Identify which cell holds the provided text, then report its [X, Y] central coordinate. 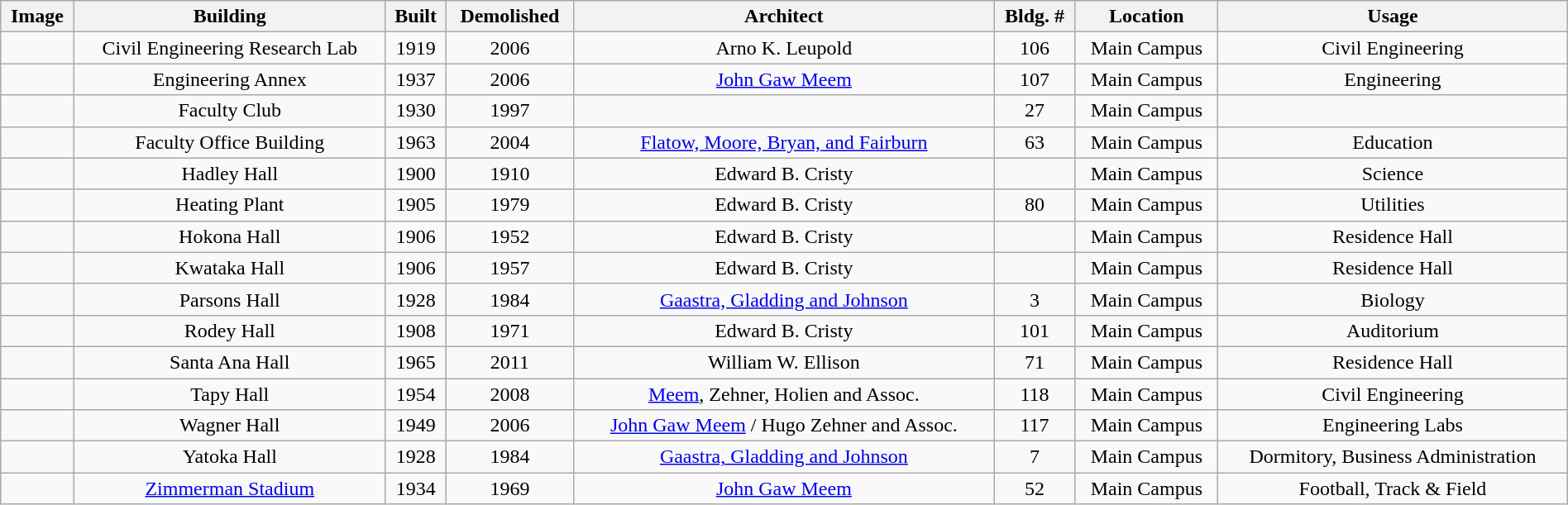
Yatoka Hall [230, 457]
7 [1035, 457]
Location [1146, 17]
106 [1035, 48]
Meem, Zehner, Holien and Assoc. [784, 394]
1971 [509, 331]
Civil Engineering Research Lab [230, 48]
Architect [784, 17]
Faculty Club [230, 111]
1919 [415, 48]
Dormitory, Business Administration [1393, 457]
2008 [509, 394]
1930 [415, 111]
Image [37, 17]
1965 [415, 362]
Auditorium [1393, 331]
1949 [415, 426]
1905 [415, 205]
Football, Track & Field [1393, 488]
101 [1035, 331]
Zimmerman Stadium [230, 488]
1934 [415, 488]
William W. Ellison [784, 362]
27 [1035, 111]
117 [1035, 426]
1952 [509, 236]
1979 [509, 205]
Usage [1393, 17]
Arno K. Leupold [784, 48]
Bldg. # [1035, 17]
Engineering [1393, 79]
Built [415, 17]
3 [1035, 299]
Rodey Hall [230, 331]
1908 [415, 331]
Parsons Hall [230, 299]
1954 [415, 394]
Engineering Annex [230, 79]
Engineering Labs [1393, 426]
107 [1035, 79]
Hokona Hall [230, 236]
2004 [509, 142]
Biology [1393, 299]
1910 [509, 174]
71 [1035, 362]
Kwataka Hall [230, 268]
118 [1035, 394]
1957 [509, 268]
52 [1035, 488]
Wagner Hall [230, 426]
Demolished [509, 17]
1937 [415, 79]
1963 [415, 142]
80 [1035, 205]
Education [1393, 142]
John Gaw Meem / Hugo Zehner and Assoc. [784, 426]
Heating Plant [230, 205]
1969 [509, 488]
Tapy Hall [230, 394]
1997 [509, 111]
Faculty Office Building [230, 142]
Building [230, 17]
Flatow, Moore, Bryan, and Fairburn [784, 142]
2011 [509, 362]
1900 [415, 174]
Utilities [1393, 205]
Hadley Hall [230, 174]
63 [1035, 142]
Santa Ana Hall [230, 362]
Science [1393, 174]
